From the cell containing the given text, extract its center point as (X, Y) coordinate. 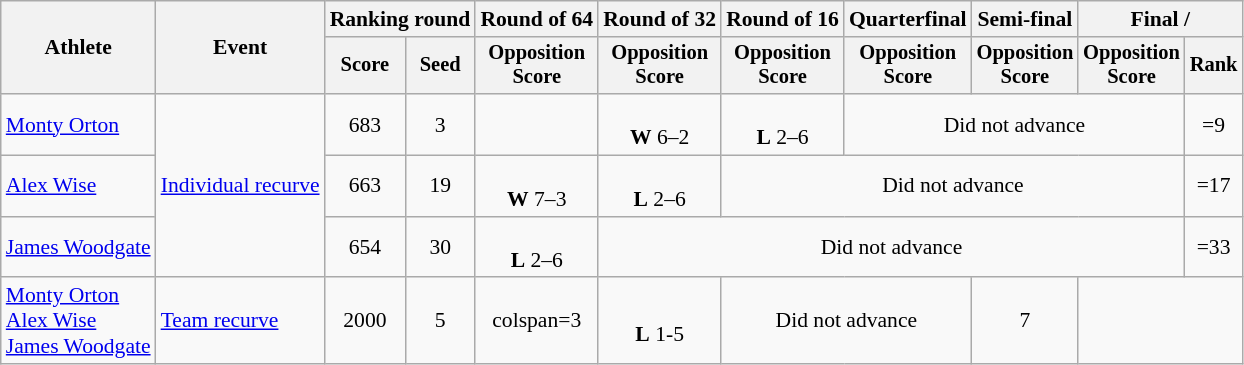
Round of 32 (660, 19)
W 7–3 (536, 186)
colspan=3 (536, 322)
=9 (1214, 124)
Monty OrtonAlex WiseJames Woodgate (78, 322)
Seed (440, 66)
Rank (1214, 66)
James Woodgate (78, 248)
Team recurve (240, 322)
7 (1026, 322)
Quarterfinal (908, 19)
Round of 64 (536, 19)
Ranking round (400, 19)
Semi-final (1026, 19)
Final / (1160, 19)
=33 (1214, 248)
Athlete (78, 48)
Monty Orton (78, 124)
3 (440, 124)
=17 (1214, 186)
5 (440, 322)
Individual recurve (240, 186)
Alex Wise (78, 186)
654 (366, 248)
Event (240, 48)
L 1-5 (660, 322)
663 (366, 186)
19 (440, 186)
W 6–2 (660, 124)
683 (366, 124)
2000 (366, 322)
30 (440, 248)
Round of 16 (782, 19)
Score (366, 66)
